Identify which cell holds the provided text, then report its [x, y] central coordinate. 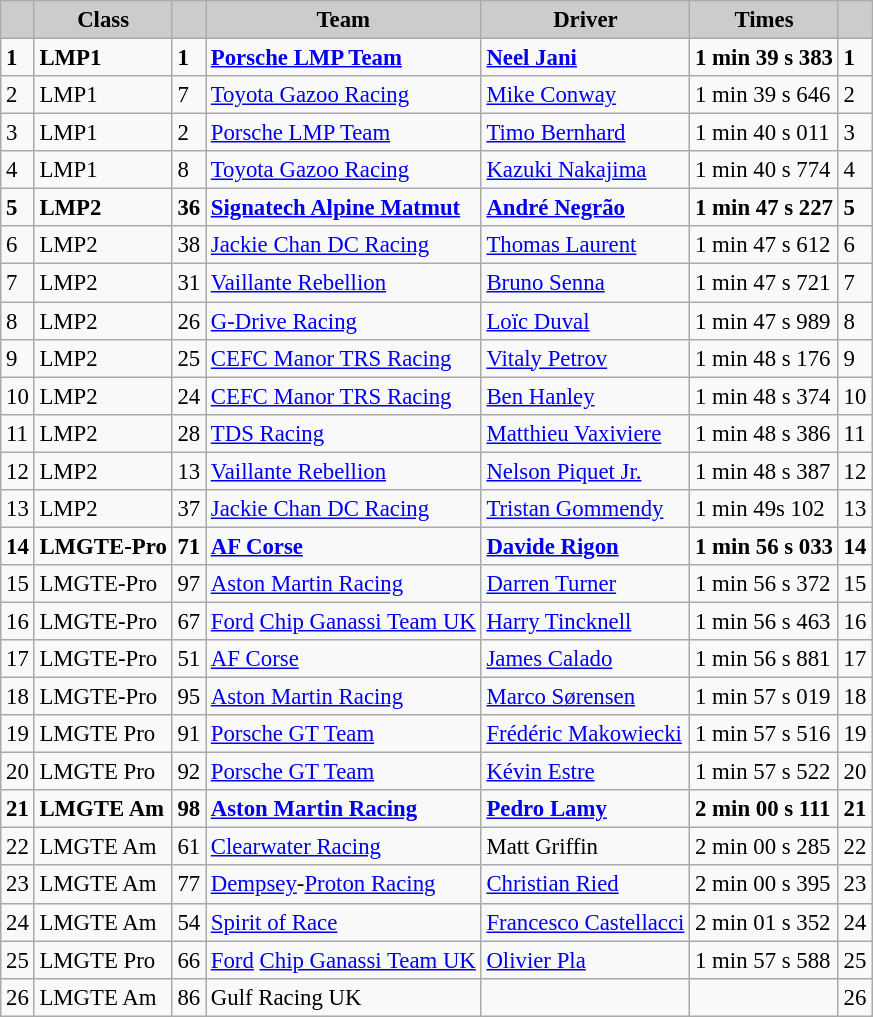
André Negrão [586, 208]
61 [188, 847]
1 min 49s 102 [764, 509]
97 [188, 584]
1 min 48 s 176 [764, 358]
92 [188, 772]
Mike Conway [586, 95]
Gulf Racing UK [344, 997]
Clearwater Racing [344, 847]
36 [188, 208]
Spirit of Race [344, 922]
91 [188, 734]
Timo Bernhard [586, 133]
1 min 56 s 372 [764, 584]
Neel Jani [586, 58]
1 min 39 s 383 [764, 58]
1 min 56 s 881 [764, 659]
Bruno Senna [586, 283]
Class [103, 20]
Matt Griffin [586, 847]
2 min 01 s 352 [764, 922]
37 [188, 509]
Nelson Piquet Jr. [586, 471]
67 [188, 621]
77 [188, 885]
1 min 48 s 374 [764, 396]
31 [188, 283]
Dempsey-Proton Racing [344, 885]
Olivier Pla [586, 960]
G-Drive Racing [344, 321]
Darren Turner [586, 584]
Loïc Duval [586, 321]
66 [188, 960]
2 min 00 s 111 [764, 809]
1 min 56 s 463 [764, 621]
Christian Ried [586, 885]
1 min 47 s 989 [764, 321]
1 min 57 s 588 [764, 960]
1 min 47 s 227 [764, 208]
1 min 48 s 387 [764, 471]
1 min 57 s 019 [764, 697]
2 min 00 s 395 [764, 885]
95 [188, 697]
Vitaly Petrov [586, 358]
Ben Hanley [586, 396]
Times [764, 20]
Harry Tincknell [586, 621]
54 [188, 922]
1 min 47 s 721 [764, 283]
1 min 39 s 646 [764, 95]
Pedro Lamy [586, 809]
Davide Rigon [586, 546]
71 [188, 546]
Kévin Estre [586, 772]
James Calado [586, 659]
Thomas Laurent [586, 245]
1 min 57 s 516 [764, 734]
Signatech Alpine Matmut [344, 208]
Kazuki Nakajima [586, 170]
51 [188, 659]
Team [344, 20]
2 min 00 s 285 [764, 847]
1 min 47 s 612 [764, 245]
1 min 40 s 011 [764, 133]
28 [188, 433]
Francesco Castellacci [586, 922]
Frédéric Makowiecki [586, 734]
1 min 56 s 033 [764, 546]
Tristan Gommendy [586, 509]
Matthieu Vaxiviere [586, 433]
86 [188, 997]
1 min 48 s 386 [764, 433]
38 [188, 245]
98 [188, 809]
1 min 40 s 774 [764, 170]
Driver [586, 20]
1 min 57 s 522 [764, 772]
TDS Racing [344, 433]
Marco Sørensen [586, 697]
